Locate the cell with the specified text and output its (x, y) center coordinate. 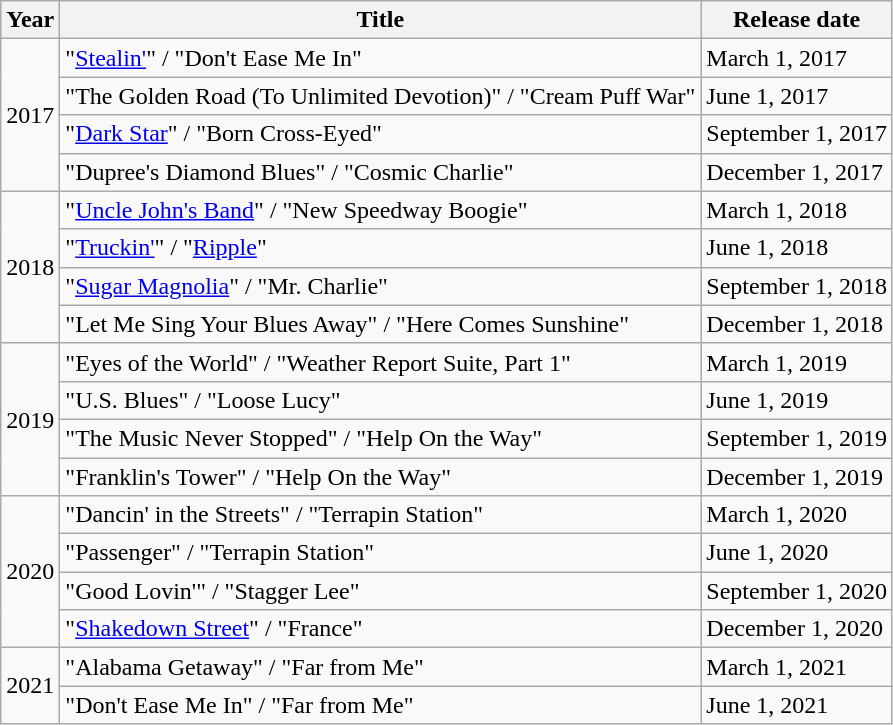
2021 (30, 686)
"Stealin'" / "Don't Ease Me In" (380, 58)
June 1, 2018 (797, 248)
"Let Me Sing Your Blues Away" / "Here Comes Sunshine" (380, 324)
"The Music Never Stopped" / "Help On the Way" (380, 438)
March 1, 2019 (797, 362)
"Dancin' in the Streets" / "Terrapin Station" (380, 515)
2018 (30, 267)
December 1, 2020 (797, 629)
Year (30, 20)
March 1, 2020 (797, 515)
September 1, 2019 (797, 438)
"Uncle John's Band" / "New Speedway Boogie" (380, 210)
"Eyes of the World" / "Weather Report Suite, Part 1" (380, 362)
March 1, 2021 (797, 667)
June 1, 2017 (797, 96)
"The Golden Road (To Unlimited Devotion)" / "Cream Puff War" (380, 96)
"Don't Ease Me In" / "Far from Me" (380, 705)
March 1, 2018 (797, 210)
"Dupree's Diamond Blues" / "Cosmic Charlie" (380, 172)
"Good Lovin'" / "Stagger Lee" (380, 591)
2020 (30, 572)
"Shakedown Street" / "France" (380, 629)
June 1, 2020 (797, 553)
September 1, 2018 (797, 286)
December 1, 2019 (797, 477)
"Truckin'" / "Ripple" (380, 248)
"Sugar Magnolia" / "Mr. Charlie" (380, 286)
"Passenger" / "Terrapin Station" (380, 553)
Title (380, 20)
"Alabama Getaway" / "Far from Me" (380, 667)
"Franklin's Tower" / "Help On the Way" (380, 477)
September 1, 2017 (797, 134)
December 1, 2017 (797, 172)
2019 (30, 419)
"Dark Star" / "Born Cross-Eyed" (380, 134)
June 1, 2021 (797, 705)
March 1, 2017 (797, 58)
June 1, 2019 (797, 400)
2017 (30, 115)
December 1, 2018 (797, 324)
September 1, 2020 (797, 591)
Release date (797, 20)
"U.S. Blues" / "Loose Lucy" (380, 400)
